Locate the cell with the specified text and output its (x, y) center coordinate. 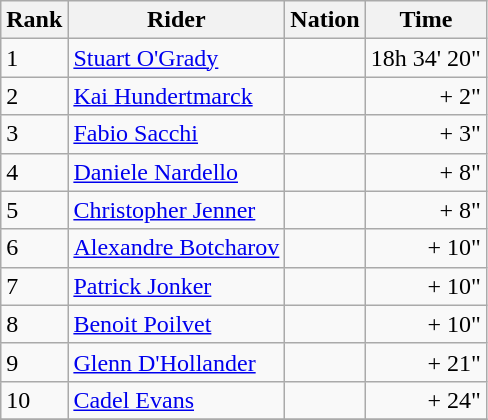
Patrick Jonker (176, 286)
Time (426, 20)
9 (34, 362)
6 (34, 248)
Alexandre Botcharov (176, 248)
Glenn D'Hollander (176, 362)
Nation (325, 20)
18h 34' 20" (426, 58)
1 (34, 58)
Benoit Poilvet (176, 324)
10 (34, 400)
Rank (34, 20)
Daniele Nardello (176, 172)
Kai Hundertmarck (176, 96)
+ 21" (426, 362)
Rider (176, 20)
+ 3" (426, 134)
+ 2" (426, 96)
Fabio Sacchi (176, 134)
7 (34, 286)
8 (34, 324)
Christopher Jenner (176, 210)
2 (34, 96)
Stuart O'Grady (176, 58)
5 (34, 210)
3 (34, 134)
4 (34, 172)
Cadel Evans (176, 400)
+ 24" (426, 400)
